Capture the cell that displays the provided text and extract its (X, Y) central coordinate. 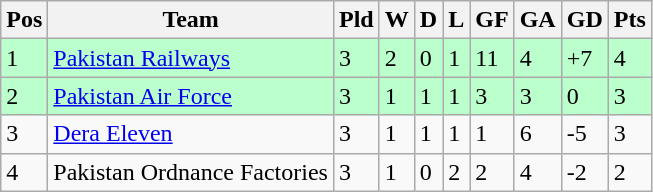
Team (191, 20)
GD (584, 20)
11 (492, 58)
Pld (356, 20)
6 (538, 134)
Pakistan Ordnance Factories (191, 172)
Pakistan Railways (191, 58)
Pts (630, 20)
D (428, 20)
W (396, 20)
GA (538, 20)
-5 (584, 134)
+7 (584, 58)
GF (492, 20)
Pakistan Air Force (191, 96)
L (456, 20)
Pos (24, 20)
Dera Eleven (191, 134)
-2 (584, 172)
